Provide the (x, y) coordinate of the cell's center where the given text is located.  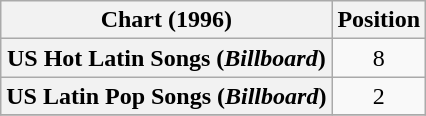
2 (379, 96)
Chart (1996) (166, 20)
Position (379, 20)
US Latin Pop Songs (Billboard) (166, 96)
US Hot Latin Songs (Billboard) (166, 58)
8 (379, 58)
